Provide the [x, y] coordinate of the cell's center where the given text is located.  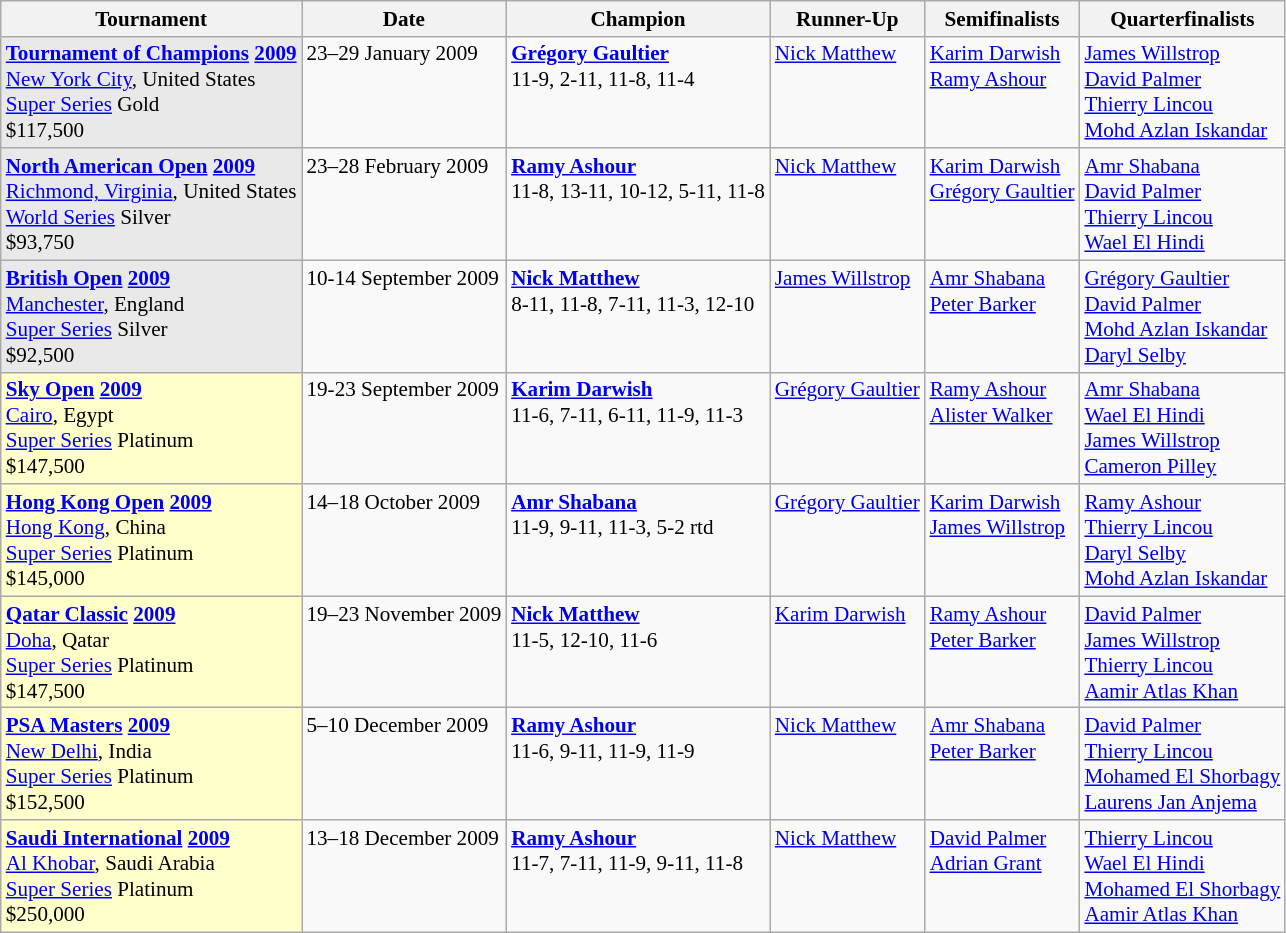
Ramy Ashour11-8, 13-11, 10-12, 5-11, 11-8 [638, 204]
Hong Kong Open 2009 Hong Kong, ChinaSuper Series Platinum$145,000 [152, 540]
North American Open 2009 Richmond, Virginia, United StatesWorld Series Silver$93,750 [152, 204]
Ramy Ashour Peter Barker [1002, 652]
James Willstrop [848, 316]
Thierry Lincou Wael El Hindi Mohamed El Shorbagy Aamir Atlas Khan [1182, 876]
Nick Matthew8-11, 11-8, 7-11, 11-3, 12-10 [638, 316]
13–18 December 2009 [404, 876]
5–10 December 2009 [404, 764]
Qatar Classic 2009 Doha, QatarSuper Series Platinum$147,500 [152, 652]
19–23 November 2009 [404, 652]
Amr Shabana11-9, 9-11, 11-3, 5-2 rtd [638, 540]
PSA Masters 2009 New Delhi, IndiaSuper Series Platinum$152,500 [152, 764]
Ramy Ashour Thierry Lincou Daryl Selby Mohd Azlan Iskandar [1182, 540]
Tournament [152, 18]
Amr Shabana David Palmer Thierry Lincou Wael El Hindi [1182, 204]
Quarterfinalists [1182, 18]
Saudi International 2009 Al Khobar, Saudi ArabiaSuper Series Platinum$250,000 [152, 876]
Champion [638, 18]
Karim Darwish11-6, 7-11, 6-11, 11-9, 11-3 [638, 428]
Karim Darwish [848, 652]
David Palmer James Willstrop Thierry Lincou Aamir Atlas Khan [1182, 652]
Karim Darwish Ramy Ashour [1002, 92]
10-14 September 2009 [404, 316]
Amr Shabana Wael El Hindi James Willstrop Cameron Pilley [1182, 428]
14–18 October 2009 [404, 540]
Ramy Ashour11-6, 9-11, 11-9, 11-9 [638, 764]
David Palmer Adrian Grant [1002, 876]
Ramy Ashour Alister Walker [1002, 428]
19-23 September 2009 [404, 428]
David Palmer Thierry Lincou Mohamed El Shorbagy Laurens Jan Anjema [1182, 764]
Runner-Up [848, 18]
Tournament of Champions 2009 New York City, United StatesSuper Series Gold$117,500 [152, 92]
Date [404, 18]
Grégory Gaultier11-9, 2-11, 11-8, 11-4 [638, 92]
James Willstrop David Palmer Thierry Lincou Mohd Azlan Iskandar [1182, 92]
Ramy Ashour11-7, 7-11, 11-9, 9-11, 11-8 [638, 876]
Karim Darwish Grégory Gaultier [1002, 204]
British Open 2009 Manchester, EnglandSuper Series Silver$92,500 [152, 316]
Sky Open 2009 Cairo, EgyptSuper Series Platinum$147,500 [152, 428]
Semifinalists [1002, 18]
Nick Matthew11-5, 12-10, 11-6 [638, 652]
23–28 February 2009 [404, 204]
Grégory Gaultier David Palmer Mohd Azlan Iskandar Daryl Selby [1182, 316]
23–29 January 2009 [404, 92]
Karim Darwish James Willstrop [1002, 540]
